Locate the cell with the specified text and output its (X, Y) center coordinate. 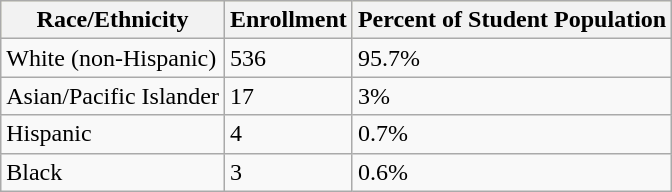
17 (288, 96)
Percent of Student Population (512, 20)
3% (512, 96)
Asian/Pacific Islander (113, 96)
Black (113, 172)
0.7% (512, 134)
White (non-Hispanic) (113, 58)
536 (288, 58)
3 (288, 172)
4 (288, 134)
Race/Ethnicity (113, 20)
95.7% (512, 58)
0.6% (512, 172)
Hispanic (113, 134)
Enrollment (288, 20)
